Provide the [x, y] coordinate of the cell's center where the given text is located.  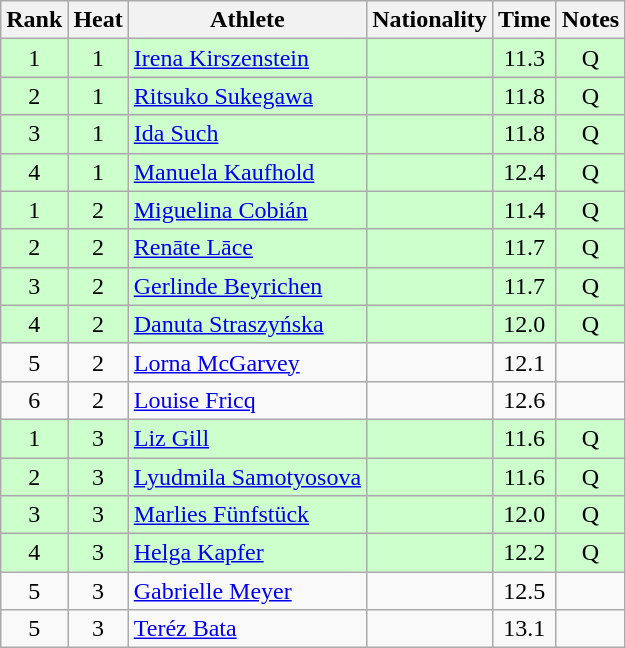
Time [524, 20]
Nationality [430, 20]
Athlete [247, 20]
Ida Such [247, 134]
Lorna McGarvey [247, 362]
6 [34, 400]
13.1 [524, 629]
12.6 [524, 400]
12.5 [524, 591]
Louise Fricq [247, 400]
12.4 [524, 172]
Lyudmila Samotyosova [247, 477]
Teréz Bata [247, 629]
Irena Kirszenstein [247, 58]
12.2 [524, 553]
Renāte Lāce [247, 248]
Rank [34, 20]
11.3 [524, 58]
Helga Kapfer [247, 553]
Gabrielle Meyer [247, 591]
Danuta Straszyńska [247, 324]
Ritsuko Sukegawa [247, 96]
11.4 [524, 210]
Heat [98, 20]
Notes [590, 20]
Miguelina Cobián [247, 210]
Marlies Fünfstück [247, 515]
12.1 [524, 362]
Liz Gill [247, 438]
Manuela Kaufhold [247, 172]
Gerlinde Beyrichen [247, 286]
